Locate the cell with the specified text and output its (x, y) center coordinate. 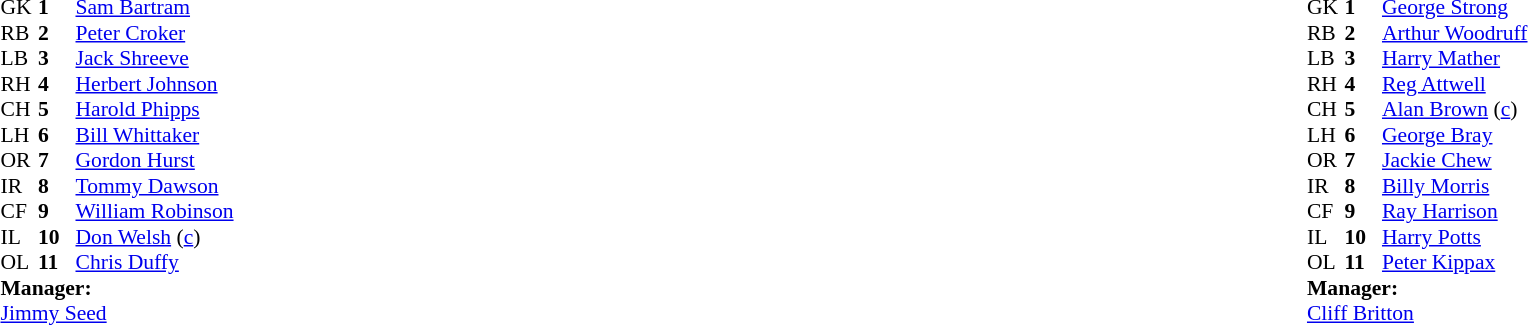
Reg Attwell (1455, 84)
Ray Harrison (1455, 211)
Billy Morris (1455, 186)
Gordon Hurst (155, 161)
Jack Shreeve (155, 59)
Peter Kippax (1455, 263)
William Robinson (155, 211)
Alan Brown (c) (1455, 109)
Bill Whittaker (155, 135)
Tommy Dawson (155, 186)
Harry Mather (1455, 59)
Arthur Woodruff (1455, 33)
Don Welsh (c) (155, 237)
Peter Croker (155, 33)
Herbert Johnson (155, 84)
Jackie Chew (1455, 161)
Chris Duffy (155, 263)
Harry Potts (1455, 237)
Harold Phipps (155, 109)
George Bray (1455, 135)
